Return [X, Y] of the center of cell containing provided text 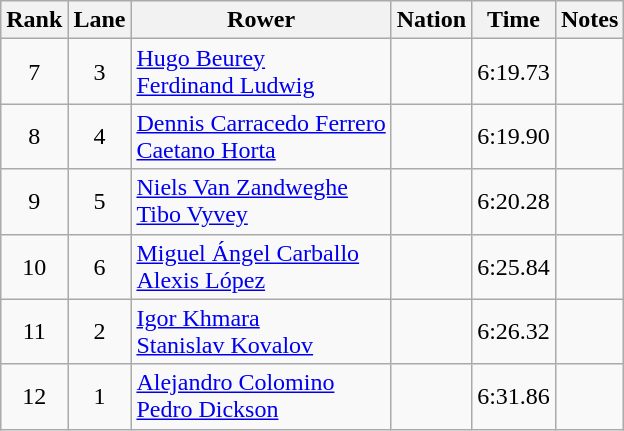
Nation [431, 20]
10 [34, 266]
Hugo BeureyFerdinand Ludwig [261, 72]
6:31.86 [514, 396]
6 [100, 266]
Alejandro ColominoPedro Dickson [261, 396]
2 [100, 332]
Igor KhmaraStanislav Kovalov [261, 332]
Lane [100, 20]
6:25.84 [514, 266]
Dennis Carracedo FerreroCaetano Horta [261, 136]
3 [100, 72]
11 [34, 332]
7 [34, 72]
1 [100, 396]
6:19.73 [514, 72]
Rower [261, 20]
12 [34, 396]
9 [34, 202]
Time [514, 20]
6:26.32 [514, 332]
5 [100, 202]
8 [34, 136]
6:19.90 [514, 136]
4 [100, 136]
Rank [34, 20]
Niels Van ZandwegheTibo Vyvey [261, 202]
Notes [589, 20]
Miguel Ángel CarballoAlexis López [261, 266]
6:20.28 [514, 202]
